Pinpoint the cell where the given text exists, returning its (X, Y) midpoint coordinate. 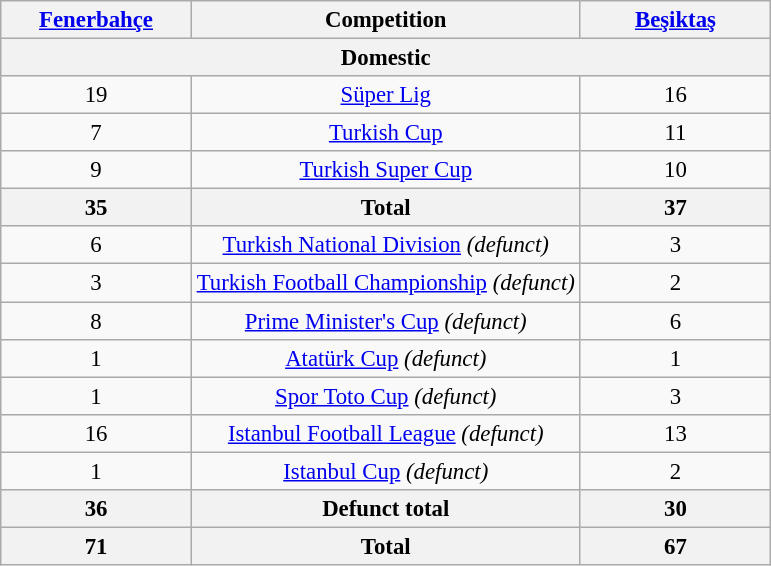
Istanbul Cup (defunct) (386, 471)
9 (96, 170)
Istanbul Football League (defunct) (386, 433)
Competition (386, 20)
Defunct total (386, 509)
Domestic (386, 58)
Spor Toto Cup (defunct) (386, 396)
11 (676, 133)
35 (96, 208)
19 (96, 95)
Prime Minister's Cup (defunct) (386, 321)
7 (96, 133)
10 (676, 170)
Beşiktaş (676, 20)
71 (96, 546)
30 (676, 509)
13 (676, 433)
8 (96, 321)
37 (676, 208)
67 (676, 546)
Süper Lig (386, 95)
Turkish Cup (386, 133)
Turkish Football Championship (defunct) (386, 283)
Turkish National Division (defunct) (386, 245)
Atatürk Cup (defunct) (386, 358)
Fenerbahçe (96, 20)
Turkish Super Cup (386, 170)
36 (96, 509)
